Detect which cell encompasses the target text, then output its [X, Y] center coordinate. 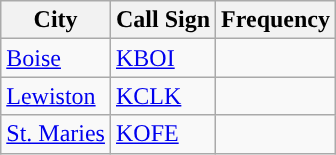
Lewiston [56, 96]
KOFE [162, 134]
St. Maries [56, 134]
City [56, 20]
KBOI [162, 58]
Frequency [276, 20]
Boise [56, 58]
Call Sign [162, 20]
KCLK [162, 96]
